Locate the cell with the specified text and output its (x, y) center coordinate. 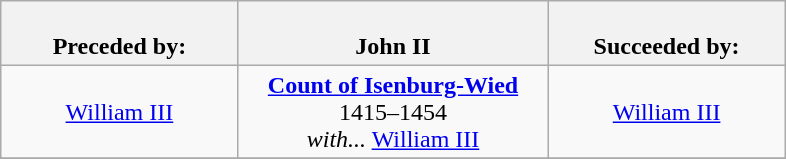
Preceded by: (119, 34)
John II (392, 34)
Succeeded by: (667, 34)
Count of Isenburg-Wied1415–1454with... William III (392, 112)
